Scan for the cell matching the given text and deliver its [x, y] coordinate at center. 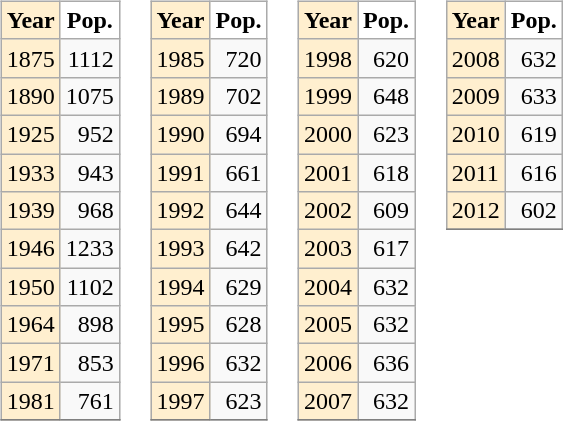
2004 [328, 287]
2008 [476, 58]
1989 [180, 96]
1925 [30, 134]
617 [386, 249]
1985 [180, 58]
1939 [30, 211]
1112 [90, 58]
694 [238, 134]
761 [90, 401]
720 [238, 58]
644 [238, 211]
1994 [180, 287]
629 [238, 287]
620 [386, 58]
1990 [180, 134]
1950 [30, 287]
1981 [30, 401]
2002 [328, 211]
2007 [328, 401]
2006 [328, 363]
2005 [328, 325]
1998 [328, 58]
1075 [90, 96]
1999 [328, 96]
1946 [30, 249]
619 [534, 134]
2010 [476, 134]
2012 [476, 211]
1996 [180, 363]
1993 [180, 249]
1971 [30, 363]
1995 [180, 325]
616 [534, 173]
1991 [180, 173]
636 [386, 363]
943 [90, 173]
702 [238, 96]
2011 [476, 173]
661 [238, 173]
1890 [30, 96]
1875 [30, 58]
1964 [30, 325]
1102 [90, 287]
2003 [328, 249]
642 [238, 249]
1992 [180, 211]
609 [386, 211]
648 [386, 96]
898 [90, 325]
618 [386, 173]
968 [90, 211]
1997 [180, 401]
952 [90, 134]
2001 [328, 173]
853 [90, 363]
2000 [328, 134]
628 [238, 325]
1933 [30, 173]
1233 [90, 249]
2009 [476, 96]
633 [534, 96]
602 [534, 211]
